From the cell containing the given text, extract its center point as (x, y) coordinate. 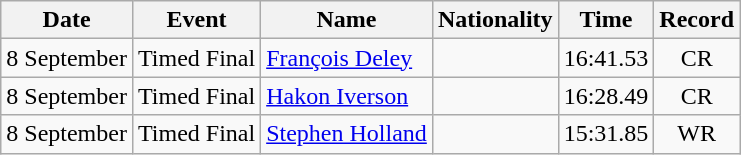
Nationality (495, 20)
Record (697, 20)
16:28.49 (606, 96)
François Deley (347, 58)
Hakon Iverson (347, 96)
Time (606, 20)
Event (196, 20)
16:41.53 (606, 58)
Stephen Holland (347, 134)
Date (67, 20)
Name (347, 20)
15:31.85 (606, 134)
WR (697, 134)
